Extract the [x, y] coordinate from the center of the cell holding the provided text.  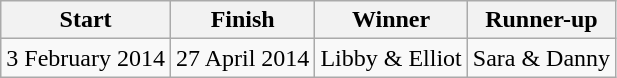
Start [86, 20]
Libby & Elliot [391, 58]
27 April 2014 [242, 58]
Finish [242, 20]
Winner [391, 20]
3 February 2014 [86, 58]
Sara & Danny [541, 58]
Runner-up [541, 20]
